Identify which cell holds the provided text, then report its (x, y) central coordinate. 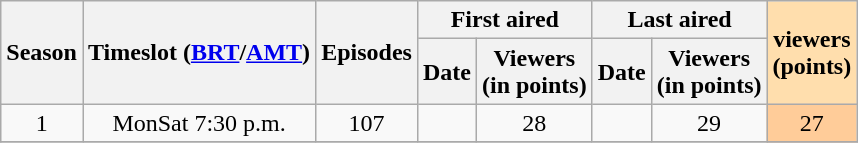
1 (42, 123)
Last aired (680, 20)
First aired (504, 20)
viewers (points) (812, 52)
MonSat 7:30 p.m. (198, 123)
Timeslot (BRT/AMT) (198, 52)
28 (534, 123)
Episodes (367, 52)
27 (812, 123)
Season (42, 52)
107 (367, 123)
29 (709, 123)
